Capture the cell that displays the provided text and extract its (X, Y) central coordinate. 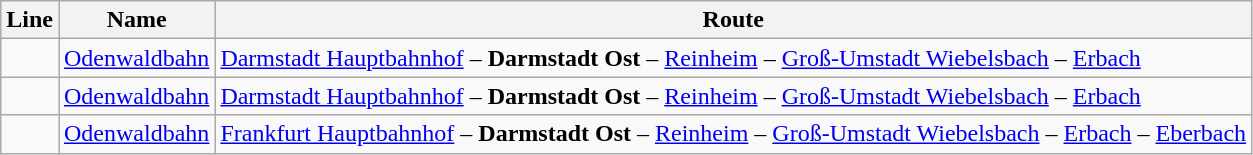
Name (136, 20)
Route (734, 20)
Frankfurt Hauptbahnhof – Darmstadt Ost – Reinheim – Groß-Umstadt Wiebelsbach – Erbach – Eberbach (734, 134)
Line (30, 20)
